Search for the cell housing the specified text and yield its (X, Y) center coordinate. 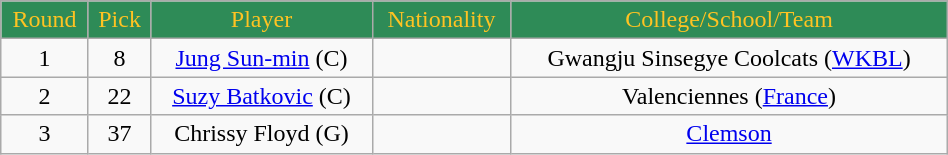
Round (45, 20)
8 (120, 58)
3 (45, 134)
37 (120, 134)
Suzy Batkovic (C) (262, 96)
Nationality (442, 20)
2 (45, 96)
College/School/Team (729, 20)
Jung Sun-min (C) (262, 58)
Valenciennes (France) (729, 96)
22 (120, 96)
Gwangju Sinsegye Coolcats (WKBL) (729, 58)
Player (262, 20)
1 (45, 58)
Pick (120, 20)
Clemson (729, 134)
Chrissy Floyd (G) (262, 134)
